Determine the [X, Y] coordinate at the center of the cell enclosing the given text.  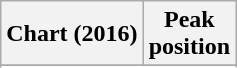
Peakposition [189, 34]
Chart (2016) [72, 34]
